Search for the cell housing the specified text and yield its (x, y) center coordinate. 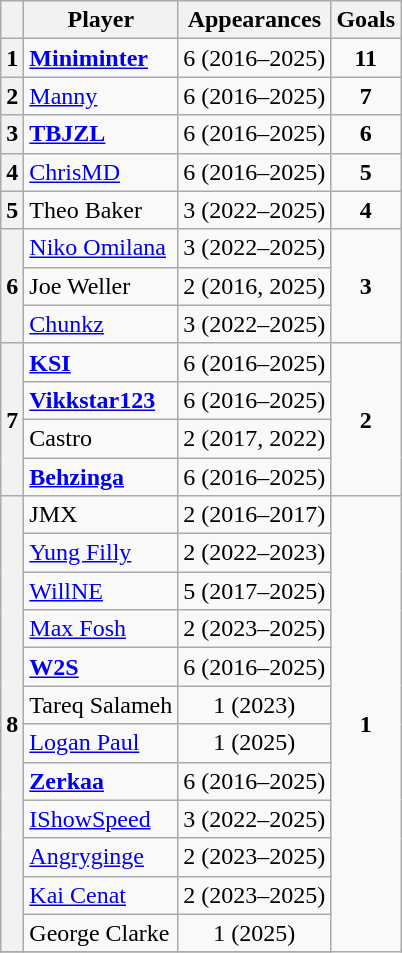
2 (2017, 2022) (254, 438)
Goals (366, 20)
George Clarke (101, 933)
Miniminter (101, 58)
Joe Weller (101, 286)
Chunkz (101, 324)
KSI (101, 362)
2 (2016–2017) (254, 515)
Tareq Salameh (101, 705)
Player (101, 20)
Logan Paul (101, 743)
Zerkaa (101, 781)
Angryginge (101, 857)
Kai Cenat (101, 895)
Manny (101, 96)
IShowSpeed (101, 819)
Max Fosh (101, 629)
Theo Baker (101, 210)
Yung Filly (101, 553)
8 (12, 724)
2 (2016, 2025) (254, 286)
11 (366, 58)
Vikkstar123 (101, 400)
Castro (101, 438)
Niko Omilana (101, 248)
1 (2023) (254, 705)
JMX (101, 515)
TBJZL (101, 134)
Behzinga (101, 477)
Appearances (254, 20)
5 (2017–2025) (254, 591)
ChrisMD (101, 172)
WillNE (101, 591)
W2S (101, 667)
2 (2022–2023) (254, 553)
